Search for the cell housing the specified text and yield its [X, Y] center coordinate. 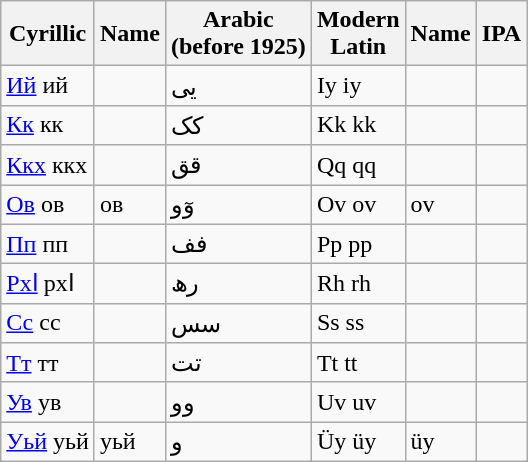
ov [440, 204]
Уьй уьй [48, 442]
Пп пп [48, 244]
Ov ov [358, 204]
Ув ув [48, 402]
Ккх ккх [48, 165]
Рхӏ рхӏ [48, 284]
Тт тт [48, 363]
قق [238, 165]
IPA [502, 34]
Pp pp [358, 244]
وٓو [238, 204]
تت [238, 363]
Ий ий [48, 86]
уьй [130, 442]
یی [238, 86]
Ов ов [48, 204]
Кк кк [48, 125]
Ss ss [358, 323]
Cyrillic [48, 34]
Сс сс [48, 323]
Tt tt [358, 363]
ов [130, 204]
وو [238, 402]
رھ [238, 284]
سس [238, 323]
Üy üy [358, 442]
فف [238, 244]
Iy iy [358, 86]
ModernLatin [358, 34]
کک [238, 125]
Rh rh [358, 284]
üy [440, 442]
و [238, 442]
Kk kk [358, 125]
Arabic(before 1925) [238, 34]
Uv uv [358, 402]
Qq qq [358, 165]
